Output the (X, Y) coordinate of the center of the cell containing the given text.  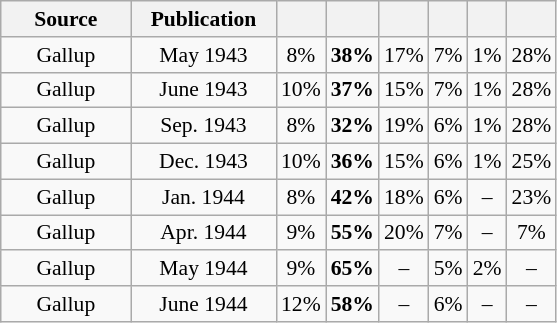
12% (301, 304)
Publication (204, 19)
55% (352, 233)
36% (352, 162)
17% (404, 55)
58% (352, 304)
Source (66, 19)
June 1943 (204, 90)
37% (352, 90)
20% (404, 233)
Apr. 1944 (204, 233)
23% (532, 197)
May 1944 (204, 269)
25% (532, 162)
18% (404, 197)
Jan. 1944 (204, 197)
2% (488, 269)
32% (352, 126)
5% (448, 269)
42% (352, 197)
Dec. 1943 (204, 162)
June 1944 (204, 304)
May 1943 (204, 55)
65% (352, 269)
Sep. 1943 (204, 126)
19% (404, 126)
38% (352, 55)
